Determine the (X, Y) coordinate at the center of the cell enclosing the given text.  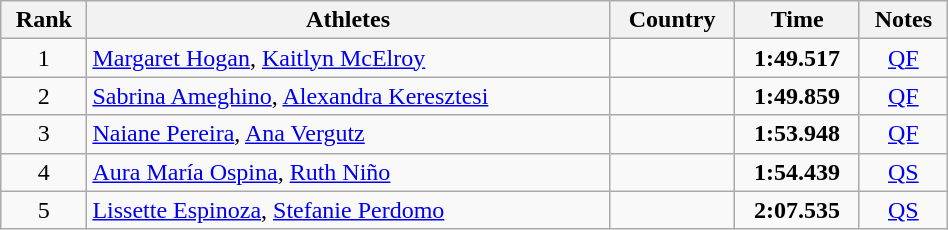
Time (798, 20)
Notes (903, 20)
1:53.948 (798, 134)
2:07.535 (798, 210)
Aura María Ospina, Ruth Niño (348, 172)
Naiane Pereira, Ana Vergutz (348, 134)
Athletes (348, 20)
Margaret Hogan, Kaitlyn McElroy (348, 58)
2 (44, 96)
Rank (44, 20)
3 (44, 134)
1 (44, 58)
4 (44, 172)
1:54.439 (798, 172)
1:49.517 (798, 58)
1:49.859 (798, 96)
5 (44, 210)
Lissette Espinoza, Stefanie Perdomo (348, 210)
Country (672, 20)
Sabrina Ameghino, Alexandra Keresztesi (348, 96)
